Return (x, y) of the center of cell containing provided text 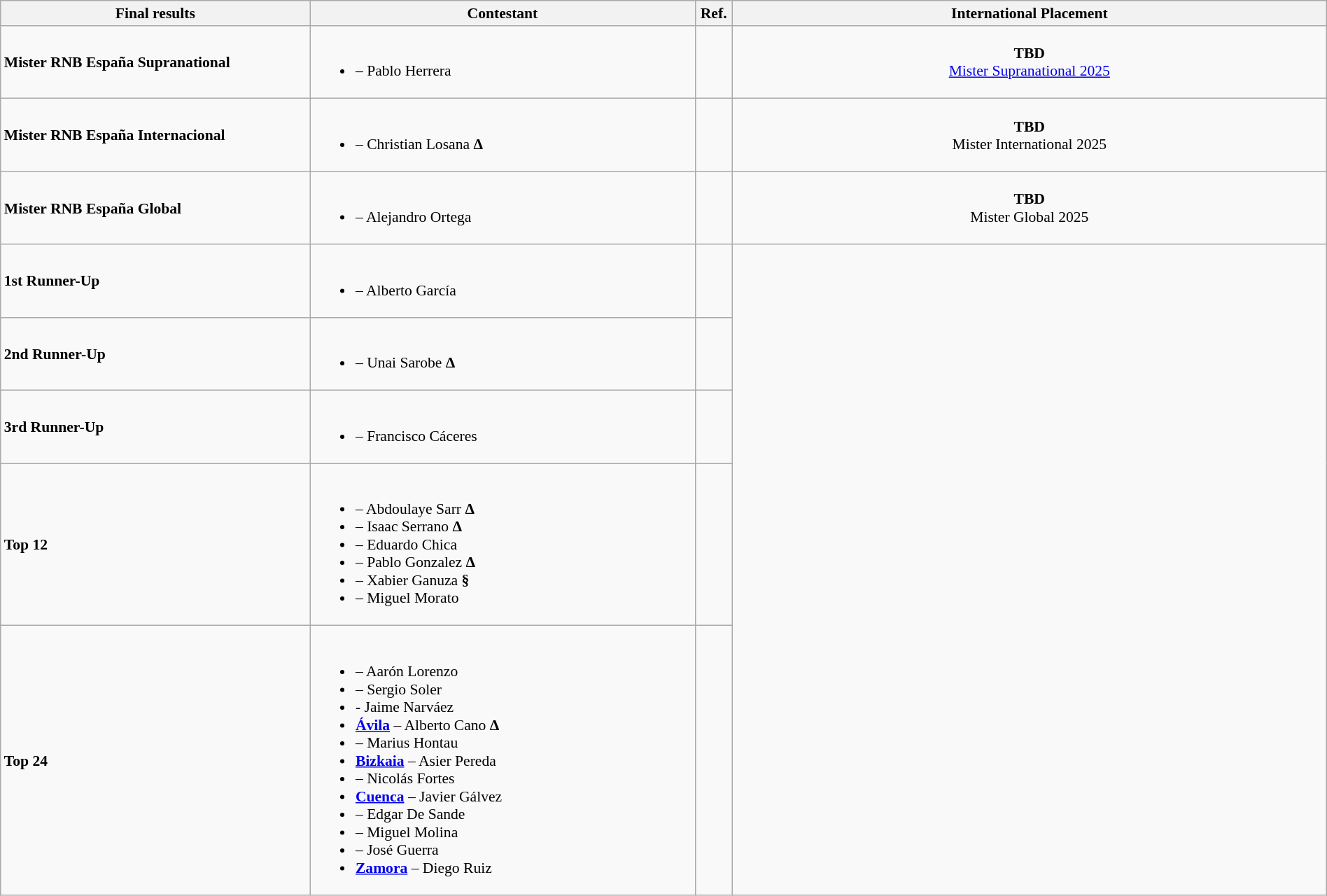
– Francisco Cáceres (503, 427)
Top 12 (155, 545)
Mister RNB España Supranational (155, 62)
Final results (155, 13)
– Pablo Herrera (503, 62)
Ref. (714, 13)
– Alejandro Ortega (503, 208)
TBDMister Supranational 2025 (1029, 62)
1st Runner-Up (155, 281)
International Placement (1029, 13)
– Abdoulaye Sarr Δ – Isaac Serrano Δ – Eduardo Chica – Pablo Gonzalez Δ – Xabier Ganuza § – Miguel Morato (503, 545)
Contestant (503, 13)
Top 24 (155, 760)
– Christian Losana Δ (503, 135)
– Unai Sarobe Δ (503, 354)
Mister RNB España Internacional (155, 135)
3rd Runner-Up (155, 427)
2nd Runner-Up (155, 354)
Mister RNB España Global (155, 208)
TBDMister Global 2025 (1029, 208)
TBDMister International 2025 (1029, 135)
– Alberto García (503, 281)
